Search for the cell housing the specified text and yield its (x, y) center coordinate. 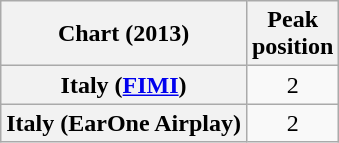
Italy (EarOne Airplay) (124, 123)
Italy (FIMI) (124, 85)
Chart (2013) (124, 34)
Peakposition (292, 34)
